Detect which cell encompasses the target text, then output its (X, Y) center coordinate. 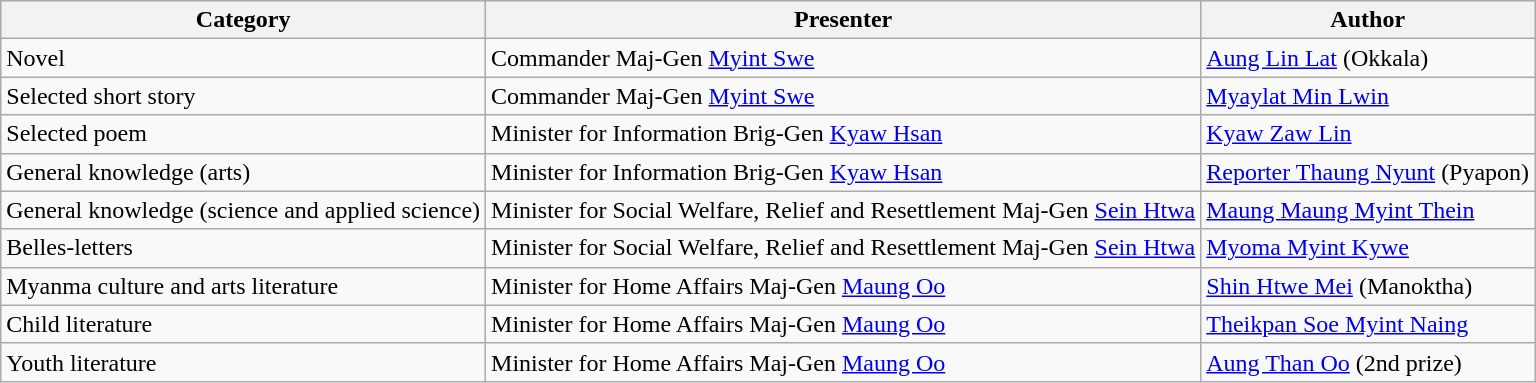
Maung Maung Myint Thein (1368, 210)
Myanma culture and arts literature (244, 286)
Shin Htwe Mei (Manoktha) (1368, 286)
Aung Lin Lat (Okkala) (1368, 58)
General knowledge (arts) (244, 172)
Category (244, 20)
Presenter (844, 20)
Selected short story (244, 96)
Myaylat Min Lwin (1368, 96)
Child literature (244, 324)
Youth literature (244, 362)
Belles-letters (244, 248)
Selected poem (244, 134)
Aung Than Oo (2nd prize) (1368, 362)
Author (1368, 20)
Myoma Myint Kywe (1368, 248)
General knowledge (science and applied science) (244, 210)
Reporter Thaung Nyunt (Pyapon) (1368, 172)
Kyaw Zaw Lin (1368, 134)
Theikpan Soe Myint Naing (1368, 324)
Novel (244, 58)
